Provide the [x, y] coordinate of the cell's center where the given text is located.  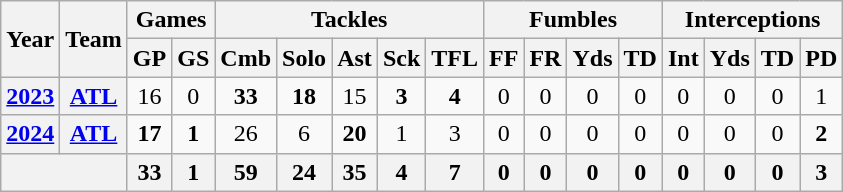
7 [455, 172]
59 [246, 172]
Interceptions [752, 20]
Sck [401, 58]
6 [304, 134]
35 [355, 172]
26 [246, 134]
PD [822, 58]
FF [504, 58]
Ast [355, 58]
Year [30, 39]
16 [149, 96]
GS [194, 58]
FR [546, 58]
Int [683, 58]
Solo [304, 58]
2 [822, 134]
Cmb [246, 58]
2024 [30, 134]
TFL [455, 58]
17 [149, 134]
18 [304, 96]
15 [355, 96]
GP [149, 58]
Fumbles [574, 20]
Tackles [350, 20]
Team [94, 39]
20 [355, 134]
2023 [30, 96]
24 [304, 172]
Games [170, 20]
